Locate the cell with the specified text and output its (X, Y) center coordinate. 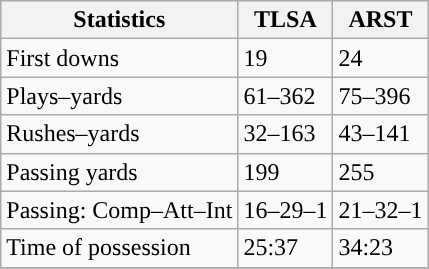
255 (380, 172)
ARST (380, 20)
First downs (120, 58)
25:37 (286, 248)
34:23 (380, 248)
16–29–1 (286, 210)
Passing yards (120, 172)
61–362 (286, 96)
Statistics (120, 20)
21–32–1 (380, 210)
Passing: Comp–Att–Int (120, 210)
199 (286, 172)
TLSA (286, 20)
Rushes–yards (120, 134)
75–396 (380, 96)
Plays–yards (120, 96)
19 (286, 58)
32–163 (286, 134)
24 (380, 58)
43–141 (380, 134)
Time of possession (120, 248)
